For the text-containing cell, return its midpoint in (X, Y) coordinate format. 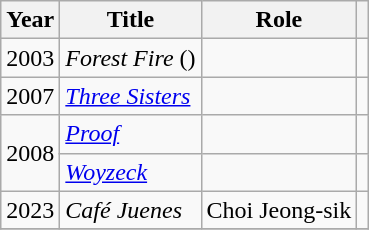
Forest Fire () (130, 58)
Proof (130, 134)
Three Sisters (130, 96)
Role (279, 20)
2003 (30, 58)
Year (30, 20)
Café Juenes (130, 210)
Title (130, 20)
2007 (30, 96)
Woyzeck (130, 172)
Choi Jeong-sik (279, 210)
2023 (30, 210)
2008 (30, 153)
